Search for the cell housing the specified text and yield its [x, y] center coordinate. 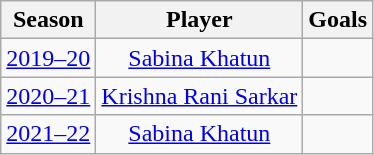
Player [200, 20]
Krishna Rani Sarkar [200, 96]
Season [48, 20]
2020–21 [48, 96]
2021–22 [48, 134]
Goals [338, 20]
2019–20 [48, 58]
